Determine the [X, Y] coordinate at the center of the cell enclosing the given text.  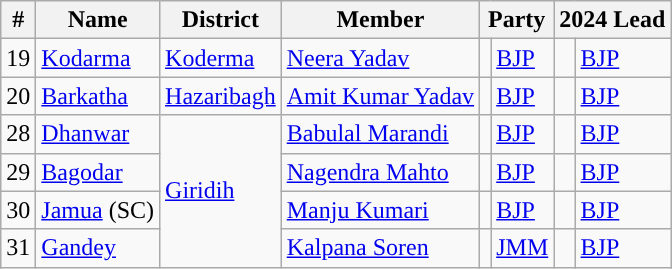
28 [18, 134]
Kodarma [98, 58]
Jamua (SC) [98, 210]
Name [98, 20]
Babulal Marandi [380, 134]
Nagendra Mahto [380, 172]
Giridih [221, 191]
JMM [522, 248]
Party [517, 20]
Member [380, 20]
Manju Kumari [380, 210]
Barkatha [98, 96]
Hazaribagh [221, 96]
2024 Lead [612, 20]
29 [18, 172]
Kalpana Soren [380, 248]
31 [18, 248]
Neera Yadav [380, 58]
20 [18, 96]
Dhanwar [98, 134]
Bagodar [98, 172]
# [18, 20]
Gandey [98, 248]
District [221, 20]
30 [18, 210]
Amit Kumar Yadav [380, 96]
19 [18, 58]
Koderma [221, 58]
